Determine the [X, Y] coordinate at the center of the cell enclosing the given text.  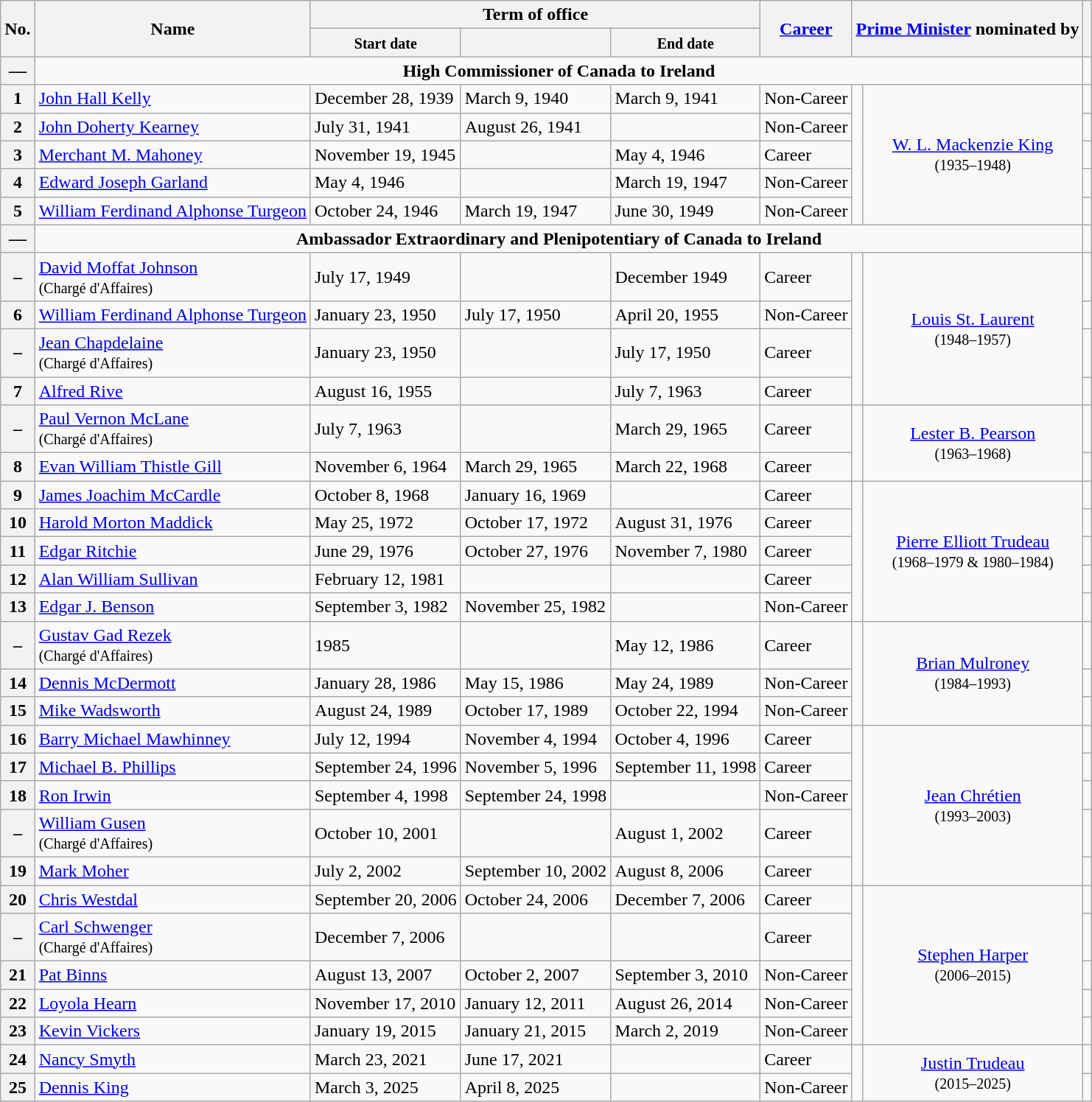
August 24, 1989 [385, 711]
7 [18, 391]
Barry Michael Mawhinney [172, 739]
November 5, 1996 [536, 767]
October 24, 2006 [536, 899]
John Doherty Kearney [172, 127]
Chris Westdal [172, 899]
Name [172, 29]
September 11, 1998 [685, 767]
21 [18, 975]
June 29, 1976 [385, 551]
September 24, 1998 [536, 795]
Jean Chapdelaine(Chargé d'Affaires) [172, 352]
5 [18, 211]
12 [18, 579]
August 16, 1955 [385, 391]
High Commissioner of Canada to Ireland [559, 71]
16 [18, 739]
Gustav Gad Rezek(Chargé d'Affaires) [172, 645]
September 4, 1998 [385, 795]
November 17, 2010 [385, 1003]
Alfred Rive [172, 391]
Prime Minister nominated by [967, 29]
Louis St. Laurent(1948–1957) [973, 329]
Paul Vernon McLane(Chargé d'Affaires) [172, 429]
September 3, 1982 [385, 607]
May 24, 1989 [685, 683]
W. L. Mackenzie King(1935–1948) [973, 155]
9 [18, 495]
2 [18, 127]
Start date [385, 43]
November 19, 1945 [385, 155]
Dennis McDermott [172, 683]
Pierre Elliott Trudeau(1968–1979 & 1980–1984) [973, 551]
1985 [385, 645]
Brian Mulroney(1984–1993) [973, 673]
November 4, 1994 [536, 739]
Dennis King [172, 1087]
Loyola Hearn [172, 1003]
15 [18, 711]
October 24, 1946 [385, 211]
November 7, 1980 [685, 551]
3 [18, 155]
Ambassador Extraordinary and Plenipotentiary of Canada to Ireland [559, 239]
8 [18, 467]
Edgar J. Benson [172, 607]
10 [18, 523]
January 21, 2015 [536, 1031]
Term of office [535, 15]
November 25, 1982 [536, 607]
June 30, 1949 [685, 211]
James Joachim McCardle [172, 495]
Harold Morton Maddick [172, 523]
March 22, 1968 [685, 467]
20 [18, 899]
August 26, 1941 [536, 127]
March 2, 2019 [685, 1031]
June 17, 2021 [536, 1059]
May 25, 1972 [385, 523]
Mike Wadsworth [172, 711]
23 [18, 1031]
September 3, 2010 [685, 975]
Alan William Sullivan [172, 579]
October 17, 1972 [536, 523]
Pat Binns [172, 975]
February 12, 1981 [385, 579]
No. [18, 29]
August 31, 1976 [685, 523]
October 22, 1994 [685, 711]
January 28, 1986 [385, 683]
December 1949 [685, 277]
William Gusen(Chargé d'Affaires) [172, 832]
Carl Schwenger(Chargé d'Affaires) [172, 937]
14 [18, 683]
11 [18, 551]
July 17, 1949 [385, 277]
January 16, 1969 [536, 495]
September 24, 1996 [385, 767]
July 31, 1941 [385, 127]
October 2, 2007 [536, 975]
October 8, 1968 [385, 495]
22 [18, 1003]
Nancy Smyth [172, 1059]
25 [18, 1087]
1 [18, 99]
Edgar Ritchie [172, 551]
April 20, 1955 [685, 315]
December 28, 1939 [385, 99]
John Hall Kelly [172, 99]
18 [18, 795]
Mark Moher [172, 871]
October 27, 1976 [536, 551]
Ron Irwin [172, 795]
Edward Joseph Garland [172, 183]
6 [18, 315]
March 23, 2021 [385, 1059]
End date [685, 43]
October 4, 1996 [685, 739]
May 15, 1986 [536, 683]
May 12, 1986 [685, 645]
Jean Chrétien(1993–2003) [973, 804]
March 9, 1941 [685, 99]
January 12, 2011 [536, 1003]
July 12, 1994 [385, 739]
David Moffat Johnson(Chargé d'Affaires) [172, 277]
Michael B. Phillips [172, 767]
January 19, 2015 [385, 1031]
August 13, 2007 [385, 975]
March 3, 2025 [385, 1087]
August 26, 2014 [685, 1003]
September 20, 2006 [385, 899]
August 1, 2002 [685, 832]
November 6, 1964 [385, 467]
13 [18, 607]
April 8, 2025 [536, 1087]
Merchant M. Mahoney [172, 155]
Evan William Thistle Gill [172, 467]
4 [18, 183]
Kevin Vickers [172, 1031]
October 17, 1989 [536, 711]
September 10, 2002 [536, 871]
July 2, 2002 [385, 871]
August 8, 2006 [685, 871]
October 10, 2001 [385, 832]
Stephen Harper(2006–2015) [973, 965]
19 [18, 871]
17 [18, 767]
March 9, 1940 [536, 99]
Justin Trudeau(2015–2025) [973, 1073]
24 [18, 1059]
Lester B. Pearson(1963–1968) [973, 443]
